Identify which cell holds the provided text, then report its (X, Y) central coordinate. 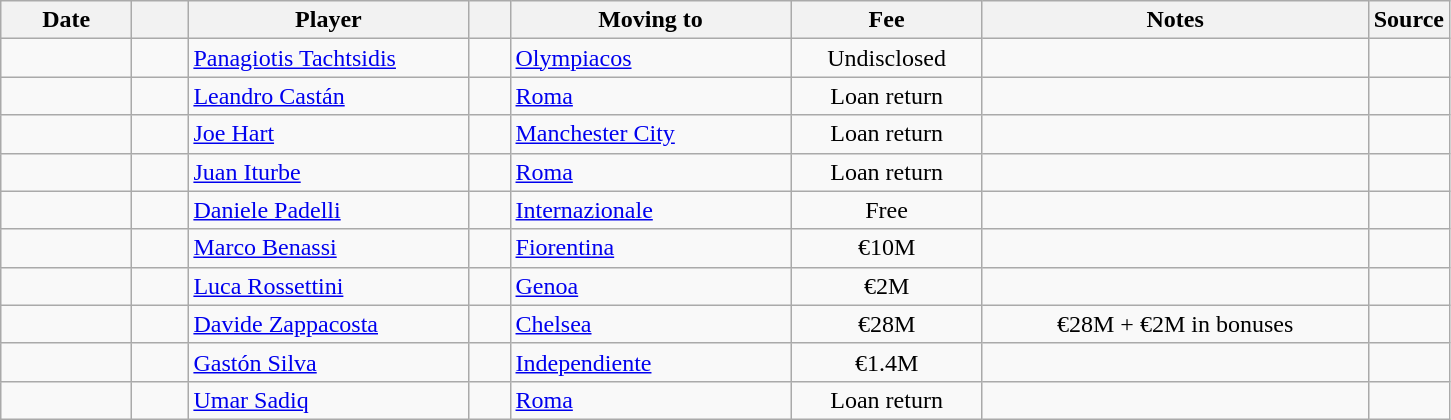
Fee (886, 20)
€1.4M (886, 362)
Manchester City (650, 134)
Davide Zappacosta (328, 324)
Joe Hart (328, 134)
Umar Sadiq (328, 400)
Free (886, 210)
€2M (886, 286)
Player (328, 20)
Undisclosed (886, 58)
€10M (886, 248)
Leandro Castán (328, 96)
Fiorentina (650, 248)
Moving to (650, 20)
Panagiotis Tachtsidis (328, 58)
Marco Benassi (328, 248)
Juan Iturbe (328, 172)
Independiente (650, 362)
Genoa (650, 286)
Notes (1175, 20)
Internazionale (650, 210)
Source (1408, 20)
Date (66, 20)
€28M + €2M in bonuses (1175, 324)
Daniele Padelli (328, 210)
Olympiacos (650, 58)
Chelsea (650, 324)
€28M (886, 324)
Luca Rossettini (328, 286)
Gastón Silva (328, 362)
